Scan for the cell matching the given text and deliver its [x, y] coordinate at center. 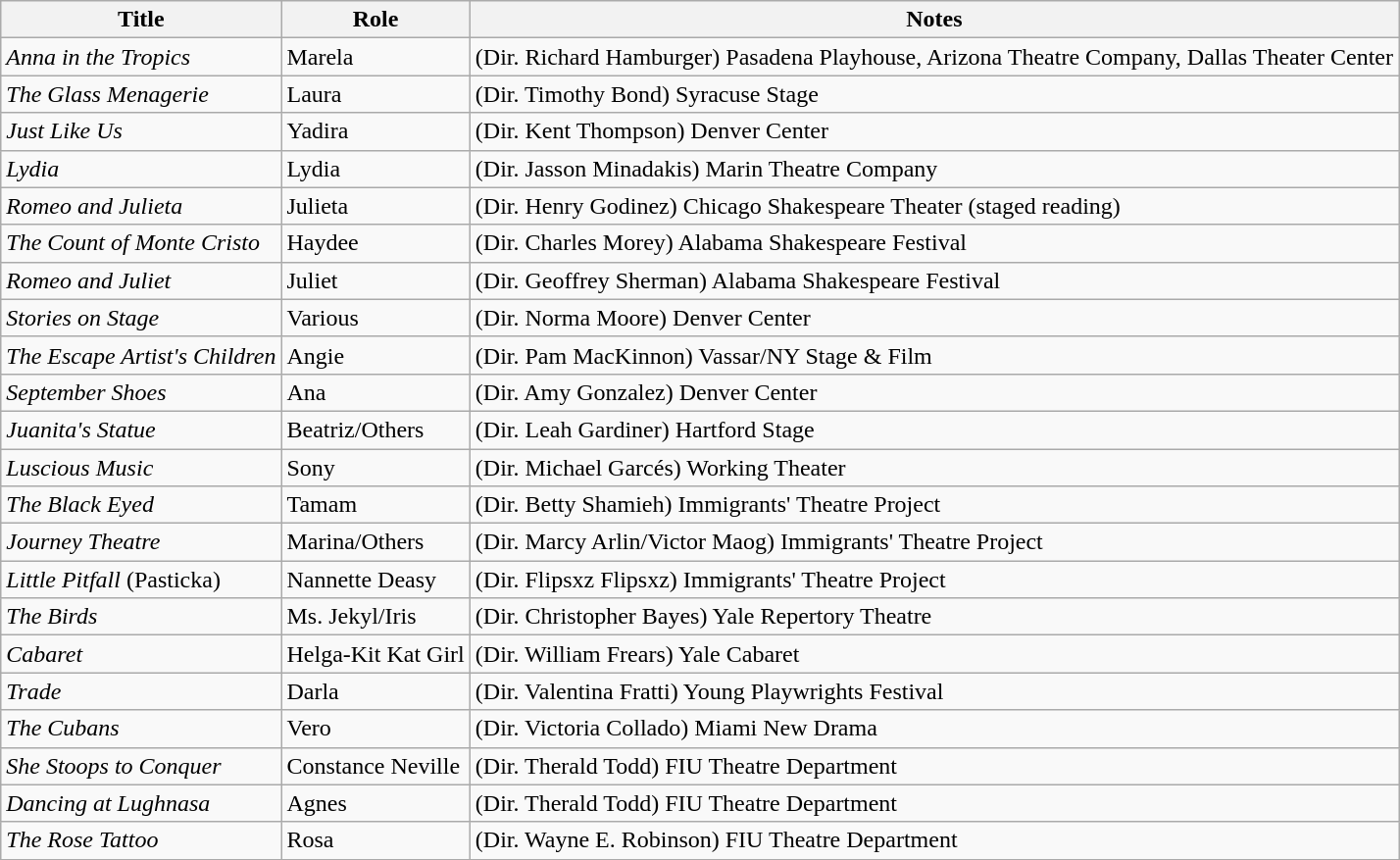
(Dir. Norma Moore) Denver Center [933, 318]
Juanita's Statue [141, 430]
The Cubans [141, 729]
Just Like Us [141, 131]
The Rose Tattoo [141, 840]
Vero [375, 729]
Little Pitfall (Pasticka) [141, 580]
The Black Eyed [141, 505]
(Dir. Leah Gardiner) Hartford Stage [933, 430]
Constance Neville [375, 766]
Stories on Stage [141, 318]
(Dir. Christopher Bayes) Yale Repertory Theatre [933, 617]
(Dir. Richard Hamburger) Pasadena Playhouse, Arizona Theatre Company, Dallas Theater Center [933, 57]
September Shoes [141, 392]
Beatriz/Others [375, 430]
Rosa [375, 840]
The Birds [141, 617]
(Dir. William Frears) Yale Cabaret [933, 654]
(Dir. Charles Morey) Alabama Shakespeare Festival [933, 243]
Romeo and Julieta [141, 206]
Sony [375, 468]
Various [375, 318]
Title [141, 20]
Marina/Others [375, 542]
Darla [375, 691]
The Count of Monte Cristo [141, 243]
(Dir. Henry Godinez) Chicago Shakespeare Theater (staged reading) [933, 206]
(Dir. Betty Shamieh) Immigrants' Theatre Project [933, 505]
The Glass Menagerie [141, 94]
(Dir. Amy Gonzalez) Denver Center [933, 392]
(Dir. Marcy Arlin/Victor Maog) Immigrants' Theatre Project [933, 542]
Tamam [375, 505]
Trade [141, 691]
Julieta [375, 206]
Haydee [375, 243]
Marela [375, 57]
She Stoops to Conquer [141, 766]
Laura [375, 94]
Nannette Deasy [375, 580]
Juliet [375, 280]
Agnes [375, 803]
Ms. Jekyl/Iris [375, 617]
Romeo and Juliet [141, 280]
(Dir. Geoffrey Sherman) Alabama Shakespeare Festival [933, 280]
Dancing at Lughnasa [141, 803]
(Dir. Flipsxz Flipsxz) Immigrants' Theatre Project [933, 580]
(Dir. Pam MacKinnon) Vassar/NY Stage & Film [933, 355]
(Dir. Michael Garcés) Working Theater [933, 468]
(Dir. Kent Thompson) Denver Center [933, 131]
(Dir. Timothy Bond) Syracuse Stage [933, 94]
(Dir. Valentina Fratti) Young Playwrights Festival [933, 691]
Helga-Kit Kat Girl [375, 654]
The Escape Artist's Children [141, 355]
(Dir. Jasson Minadakis) Marin Theatre Company [933, 169]
Luscious Music [141, 468]
Anna in the Tropics [141, 57]
Journey Theatre [141, 542]
Ana [375, 392]
Angie [375, 355]
Role [375, 20]
Cabaret [141, 654]
(Dir. Wayne E. Robinson) FIU Theatre Department [933, 840]
Yadira [375, 131]
(Dir. Victoria Collado) Miami New Drama [933, 729]
Notes [933, 20]
